Search for the cell housing the specified text and yield its (X, Y) center coordinate. 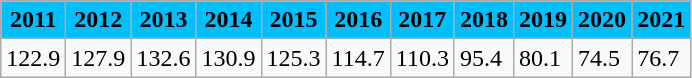
2017 (422, 20)
2020 (602, 20)
122.9 (34, 58)
2012 (98, 20)
2011 (34, 20)
95.4 (484, 58)
2015 (294, 20)
125.3 (294, 58)
127.9 (98, 58)
130.9 (228, 58)
2016 (358, 20)
2019 (542, 20)
132.6 (164, 58)
2013 (164, 20)
80.1 (542, 58)
76.7 (662, 58)
2018 (484, 20)
2014 (228, 20)
110.3 (422, 58)
114.7 (358, 58)
2021 (662, 20)
74.5 (602, 58)
